Search for the cell housing the specified text and yield its [X, Y] center coordinate. 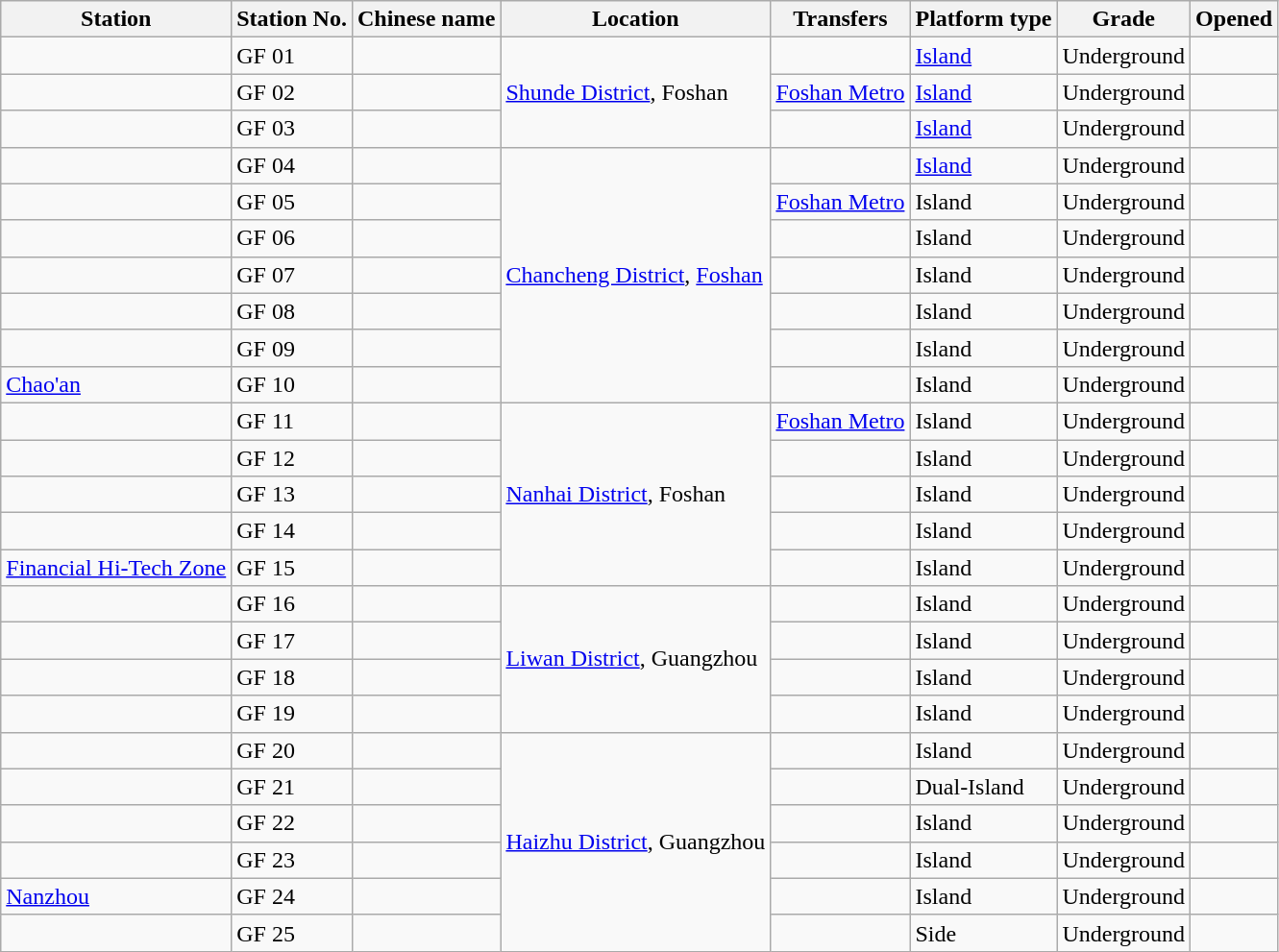
Liwan District, Guangzhou [636, 659]
Transfers [840, 19]
GF 24 [292, 896]
Station [116, 19]
GF 21 [292, 787]
Dual-Island [984, 787]
Nanhai District, Foshan [636, 494]
GF 15 [292, 568]
Shunde District, Foshan [636, 92]
GF 08 [292, 311]
GF 20 [292, 750]
GF 19 [292, 714]
Opened [1234, 19]
GF 13 [292, 495]
Haizhu District, Guangzhou [636, 842]
GF 25 [292, 933]
GF 09 [292, 348]
GF 16 [292, 604]
Station No. [292, 19]
GF 11 [292, 421]
Platform type [984, 19]
GF 22 [292, 823]
GF 10 [292, 384]
GF 01 [292, 56]
GF 12 [292, 458]
GF 14 [292, 531]
GF 06 [292, 238]
Financial Hi-Tech Zone [116, 568]
GF 18 [292, 677]
GF 04 [292, 165]
Chao'an [116, 384]
Chancheng District, Foshan [636, 275]
GF 17 [292, 641]
Location [636, 19]
GF 02 [292, 92]
Grade [1124, 19]
Nanzhou [116, 896]
GF 03 [292, 129]
GF 05 [292, 202]
Chinese name [426, 19]
Side [984, 933]
GF 23 [292, 860]
GF 07 [292, 275]
